Identify which cell holds the provided text, then report its (X, Y) central coordinate. 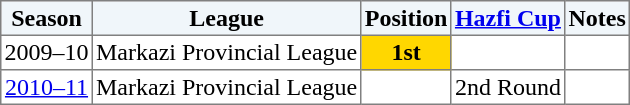
2010–11 (47, 87)
2nd Round (508, 87)
2009–10 (47, 52)
Hazfi Cup (508, 18)
League (226, 18)
Position (406, 18)
Season (47, 18)
1st (406, 52)
Notes (598, 18)
